Pinpoint the cell where the given text exists, returning its (x, y) midpoint coordinate. 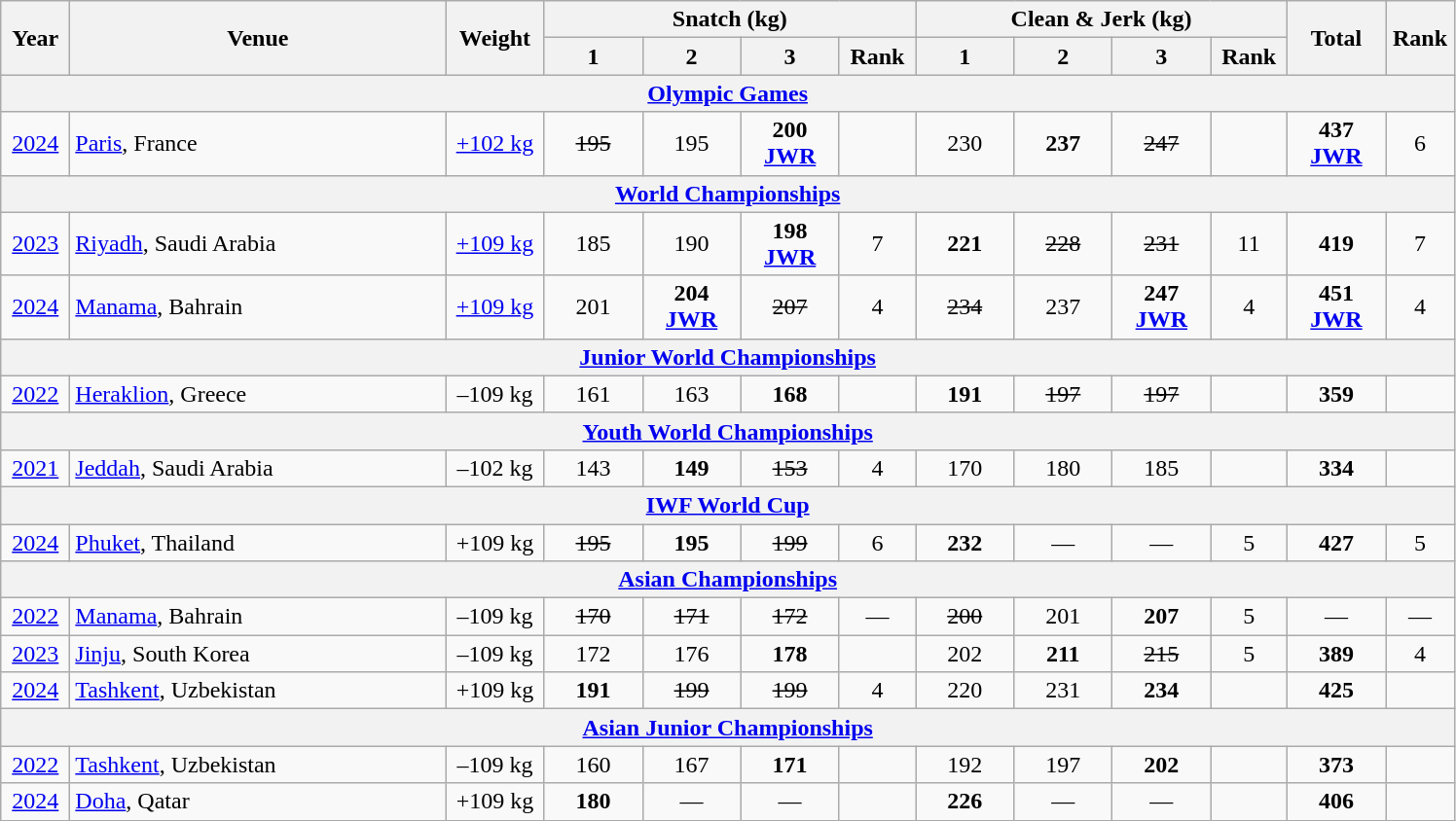
Venue (258, 38)
IWF World Cup (728, 505)
232 (965, 542)
192 (965, 765)
Junior World Championships (728, 357)
200 (965, 617)
2021 (35, 468)
334 (1335, 468)
Asian Championships (728, 580)
143 (594, 468)
228 (1063, 243)
198 JWR (790, 243)
247 (1162, 144)
178 (790, 654)
Clean & Jerk (kg) (1102, 19)
167 (691, 765)
221 (965, 243)
451 JWR (1335, 307)
211 (1063, 654)
Doha, Qatar (258, 802)
204 JWR (691, 307)
Paris, France (258, 144)
Snatch (kg) (730, 19)
Olympic Games (728, 93)
373 (1335, 765)
161 (594, 394)
World Championships (728, 194)
153 (790, 468)
176 (691, 654)
425 (1335, 691)
437 JWR (1335, 144)
406 (1335, 802)
Youth World Championships (728, 431)
220 (965, 691)
Riyadh, Saudi Arabia (258, 243)
Total (1335, 38)
Phuket, Thailand (258, 542)
168 (790, 394)
Year (35, 38)
Jinju, South Korea (258, 654)
Heraklion, Greece (258, 394)
215 (1162, 654)
419 (1335, 243)
427 (1335, 542)
359 (1335, 394)
200 JWR (790, 144)
226 (965, 802)
389 (1335, 654)
11 (1250, 243)
149 (691, 468)
+102 kg (494, 144)
247 JWR (1162, 307)
Asian Junior Championships (728, 728)
–102 kg (494, 468)
Weight (494, 38)
190 (691, 243)
160 (594, 765)
Jeddah, Saudi Arabia (258, 468)
163 (691, 394)
230 (965, 144)
